From the cell containing the given text, extract its center point as (x, y) coordinate. 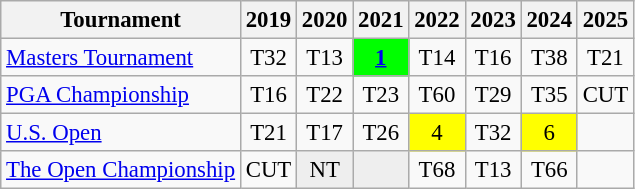
2019 (268, 20)
T66 (549, 170)
T68 (437, 170)
6 (549, 133)
2021 (381, 20)
4 (437, 133)
T29 (493, 95)
2024 (549, 20)
Masters Tournament (121, 58)
PGA Championship (121, 95)
U.S. Open (121, 133)
The Open Championship (121, 170)
T26 (381, 133)
T60 (437, 95)
T35 (549, 95)
T14 (437, 58)
Tournament (121, 20)
2020 (325, 20)
1 (381, 58)
T17 (325, 133)
T22 (325, 95)
T38 (549, 58)
2025 (605, 20)
2023 (493, 20)
2022 (437, 20)
NT (325, 170)
T23 (381, 95)
